Find where the given text appears and provide that cell's center as (x, y) coordinate. 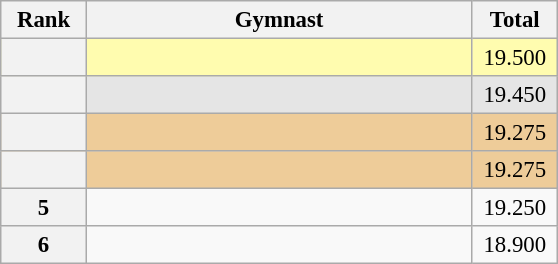
Gymnast (279, 20)
18.900 (515, 245)
5 (44, 208)
19.500 (515, 58)
Total (515, 20)
6 (44, 245)
Rank (44, 20)
19.250 (515, 208)
19.450 (515, 95)
